Find where the given text appears and provide that cell's center as [X, Y] coordinate. 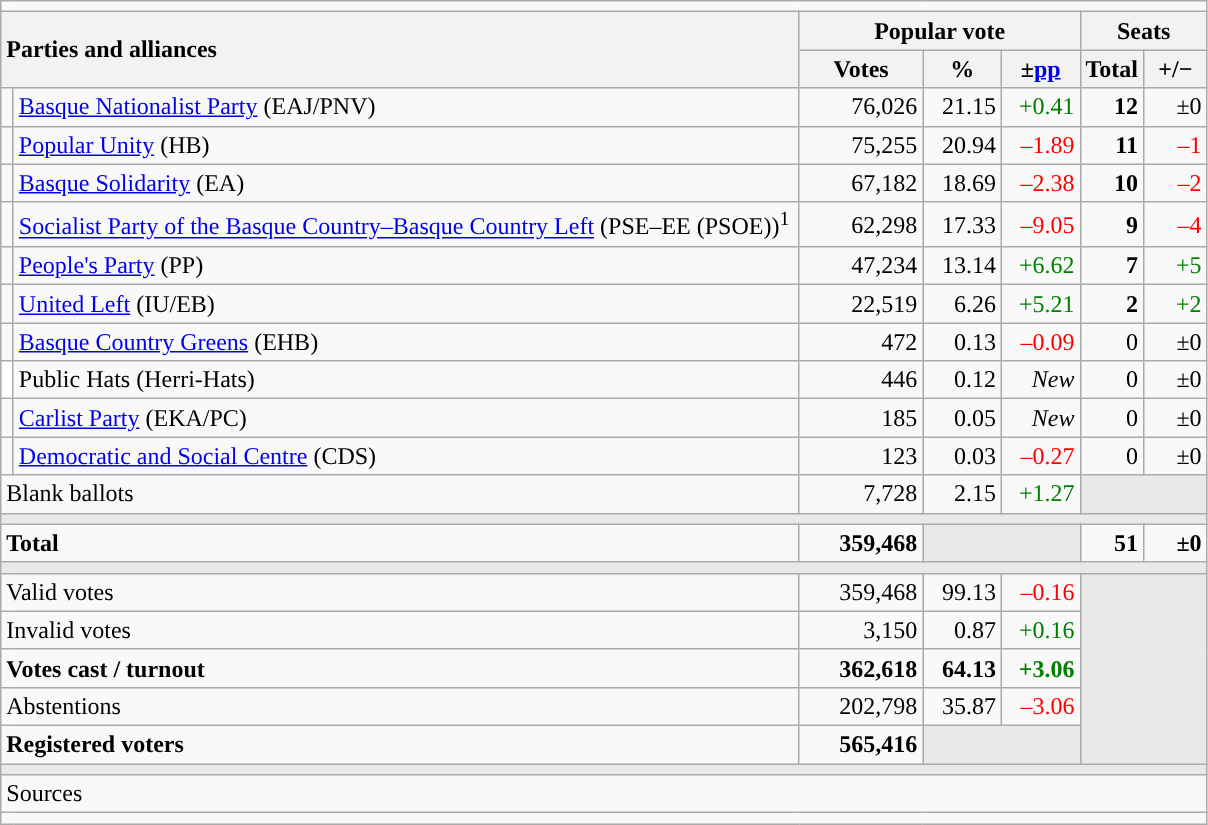
+2 [1176, 304]
51 [1112, 543]
Blank ballots [400, 494]
Public Hats (Herri-Hats) [406, 380]
+3.06 [1040, 668]
0.03 [962, 456]
People's Party (PP) [406, 266]
–1 [1176, 145]
Democratic and Social Centre (CDS) [406, 456]
Abstentions [400, 706]
+/− [1176, 69]
Popular vote [940, 31]
Parties and alliances [400, 50]
64.13 [962, 668]
7 [1112, 266]
Invalid votes [400, 630]
+0.41 [1040, 107]
Valid votes [400, 592]
+0.16 [1040, 630]
6.26 [962, 304]
9 [1112, 224]
±pp [1040, 69]
+1.27 [1040, 494]
Basque Solidarity (EA) [406, 183]
+5.21 [1040, 304]
76,026 [861, 107]
–1.89 [1040, 145]
0.87 [962, 630]
3,150 [861, 630]
United Left (IU/EB) [406, 304]
% [962, 69]
Sources [604, 794]
35.87 [962, 706]
Registered voters [400, 745]
17.33 [962, 224]
12 [1112, 107]
0.13 [962, 342]
13.14 [962, 266]
565,416 [861, 745]
–2.38 [1040, 183]
22,519 [861, 304]
–0.27 [1040, 456]
75,255 [861, 145]
7,728 [861, 494]
Carlist Party (EKA/PC) [406, 418]
123 [861, 456]
2 [1112, 304]
–4 [1176, 224]
472 [861, 342]
Popular Unity (HB) [406, 145]
Votes [861, 69]
362,618 [861, 668]
0.12 [962, 380]
+5 [1176, 266]
21.15 [962, 107]
47,234 [861, 266]
Basque Country Greens (EHB) [406, 342]
62,298 [861, 224]
–0.16 [1040, 592]
18.69 [962, 183]
10 [1112, 183]
–0.09 [1040, 342]
185 [861, 418]
446 [861, 380]
–2 [1176, 183]
+6.62 [1040, 266]
Socialist Party of the Basque Country–Basque Country Left (PSE–EE (PSOE))1 [406, 224]
–3.06 [1040, 706]
67,182 [861, 183]
Basque Nationalist Party (EAJ/PNV) [406, 107]
–9.05 [1040, 224]
0.05 [962, 418]
Seats [1144, 31]
2.15 [962, 494]
99.13 [962, 592]
11 [1112, 145]
Votes cast / turnout [400, 668]
202,798 [861, 706]
20.94 [962, 145]
